Extract the (x, y) coordinate from the center of the cell holding the provided text.  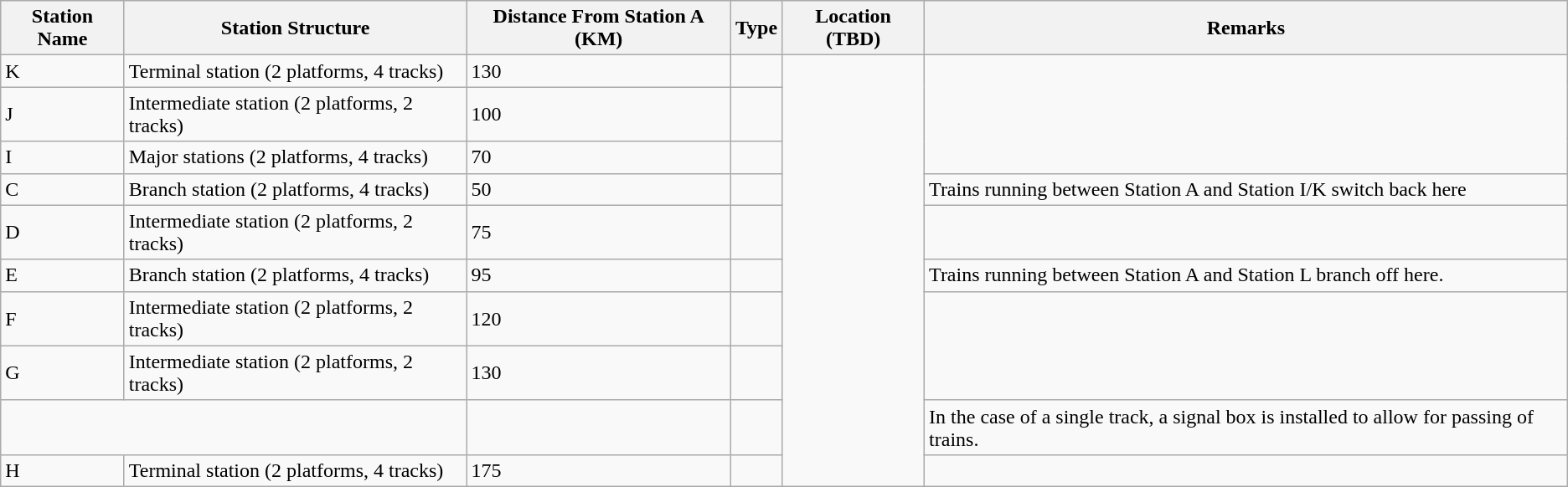
175 (598, 470)
E (62, 275)
Remarks (1246, 28)
Trains running between Station A and Station I/K switch back here (1246, 189)
In the case of a single track, a signal box is installed to allow for passing of trains. (1246, 427)
C (62, 189)
70 (598, 157)
Type (756, 28)
50 (598, 189)
120 (598, 318)
100 (598, 114)
Major stations (2 platforms, 4 tracks) (295, 157)
75 (598, 233)
Station Structure (295, 28)
G (62, 373)
Distance From Station A (KM) (598, 28)
J (62, 114)
H (62, 470)
Trains running between Station A and Station L branch off here. (1246, 275)
I (62, 157)
Station Name (62, 28)
K (62, 71)
Location (TBD) (854, 28)
D (62, 233)
95 (598, 275)
F (62, 318)
